Pinpoint the cell where the given text exists, returning its [x, y] midpoint coordinate. 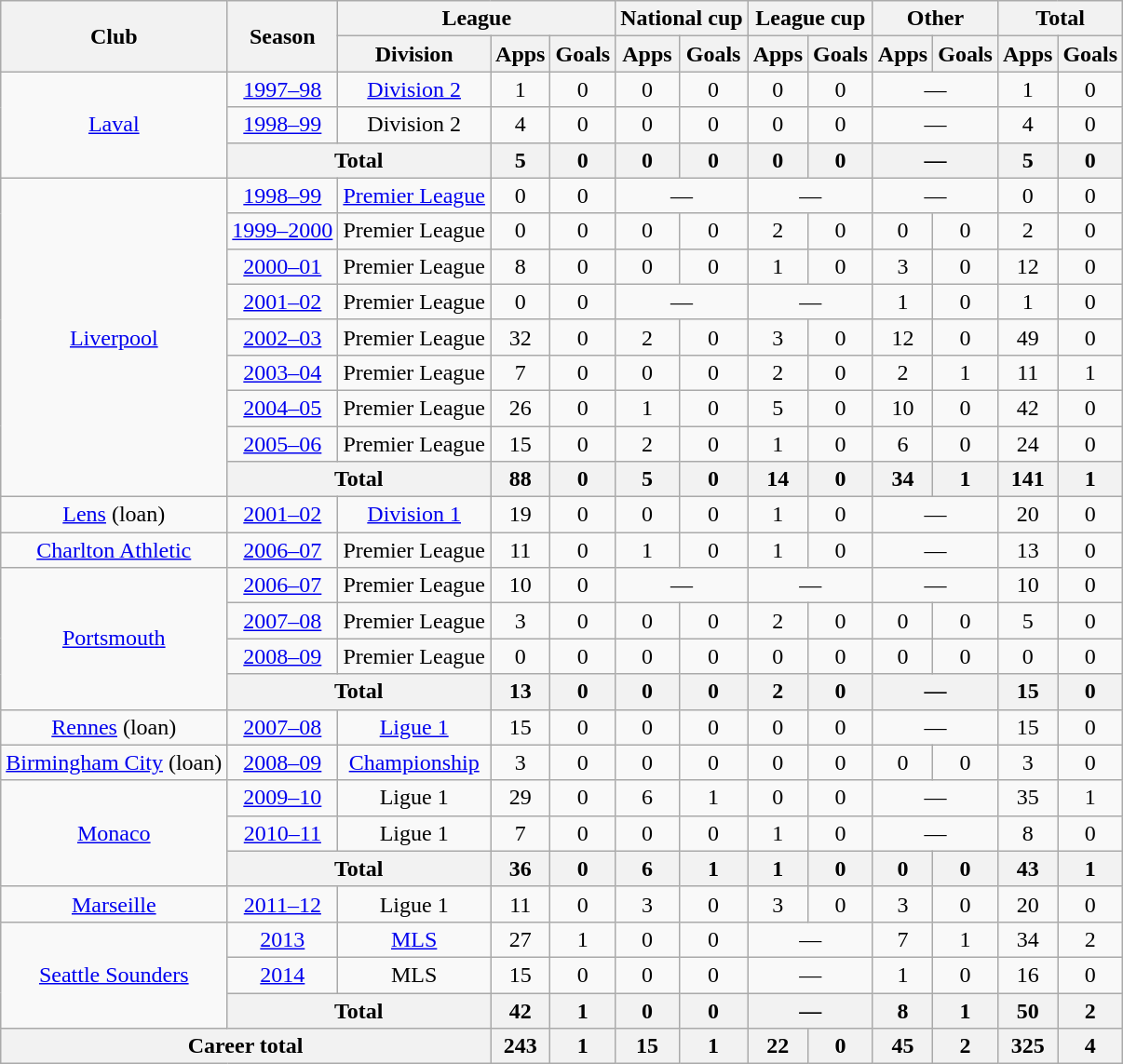
Portsmouth [114, 639]
Rennes (loan) [114, 727]
2002–03 [283, 337]
2011–12 [283, 904]
Liverpool [114, 337]
2013 [283, 939]
243 [521, 1046]
49 [1027, 337]
2000–01 [283, 266]
24 [1027, 444]
26 [521, 408]
2009–10 [283, 798]
43 [1027, 869]
1999–2000 [283, 231]
League cup [810, 19]
Birmingham City (loan) [114, 762]
50 [1027, 1010]
Lens (loan) [114, 515]
Seattle Sounders [114, 975]
32 [521, 337]
Division [414, 54]
27 [521, 939]
Career total [246, 1046]
Division 1 [414, 515]
National cup [682, 19]
League [477, 19]
45 [902, 1046]
2010–11 [283, 833]
2003–04 [283, 372]
29 [521, 798]
Marseille [114, 904]
2005–06 [283, 444]
19 [521, 515]
1997–98 [283, 89]
Monaco [114, 833]
35 [1027, 798]
Season [283, 36]
88 [521, 479]
14 [778, 479]
325 [1027, 1046]
141 [1027, 479]
36 [521, 869]
22 [778, 1046]
Charlton Athletic [114, 550]
2004–05 [283, 408]
Laval [114, 125]
Other [935, 19]
2014 [283, 975]
16 [1027, 975]
Championship [414, 762]
Club [114, 36]
